Pinpoint the cell where the given text exists, returning its [x, y] midpoint coordinate. 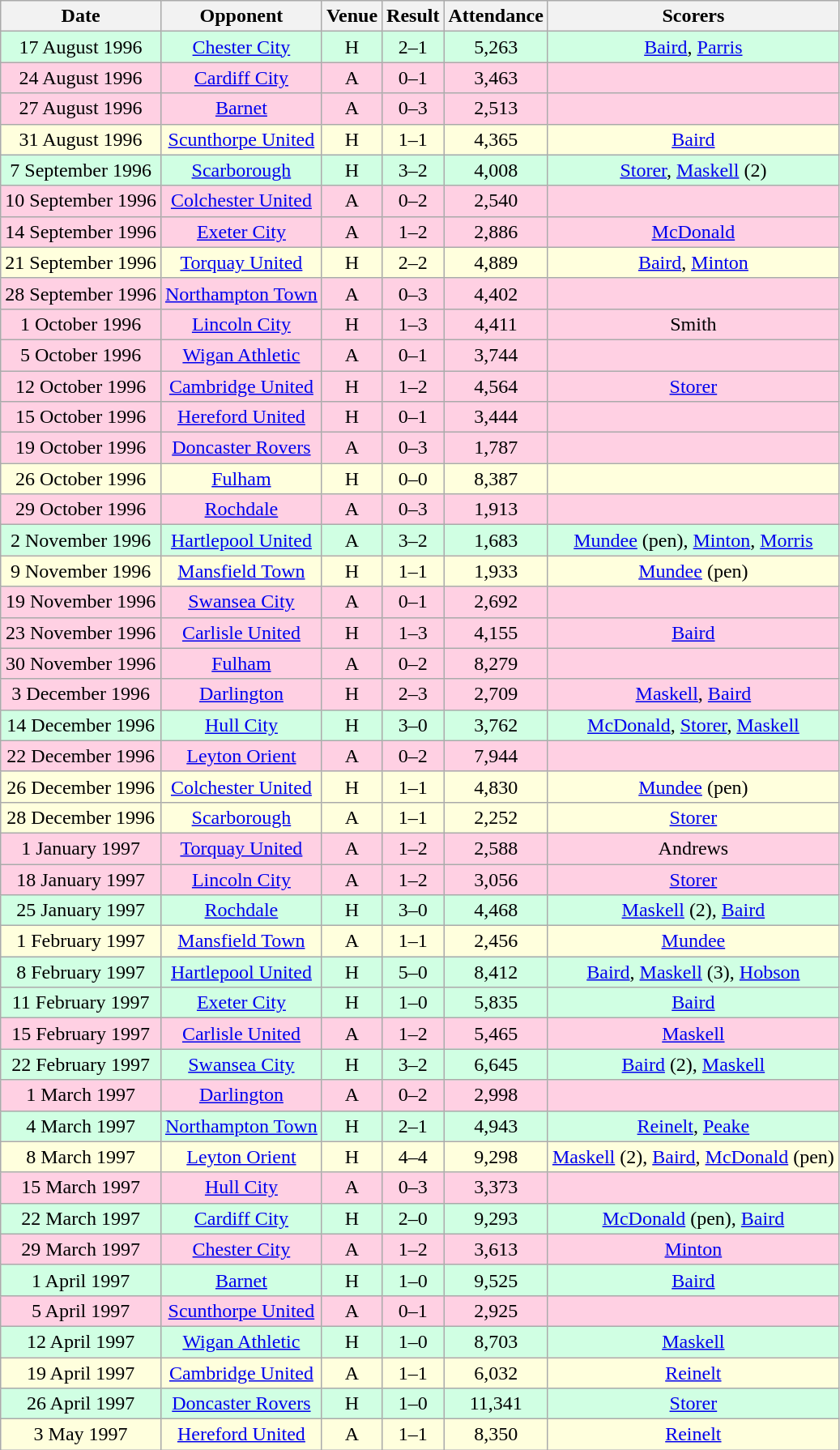
Baird, Parris [693, 47]
28 December 1996 [81, 817]
15 February 1997 [81, 1034]
10 September 1996 [81, 201]
2,252 [496, 817]
Result [413, 16]
Attendance [496, 16]
17 August 1996 [81, 47]
2,540 [496, 201]
4,943 [496, 1126]
4,365 [496, 139]
8,350 [496, 1435]
2,692 [496, 602]
3,056 [496, 879]
1,913 [496, 510]
4–4 [413, 1157]
4,889 [496, 262]
12 April 1997 [81, 1341]
3,744 [496, 355]
4 March 1997 [81, 1126]
28 September 1996 [81, 293]
8,387 [496, 479]
2–3 [413, 694]
8,703 [496, 1341]
5,263 [496, 47]
McDonald, Storer, Maskell [693, 725]
1 October 1996 [81, 324]
6,645 [496, 1064]
29 March 1997 [81, 1249]
Venue [352, 16]
26 April 1997 [81, 1404]
Date [81, 16]
15 October 1996 [81, 417]
1 April 1997 [81, 1280]
1 March 1997 [81, 1095]
19 November 1996 [81, 602]
5 October 1996 [81, 355]
3,373 [496, 1188]
8,279 [496, 663]
3,444 [496, 417]
14 December 1996 [81, 725]
18 January 1997 [81, 879]
Reinelt, Peake [693, 1126]
7,944 [496, 756]
3 May 1997 [81, 1435]
31 August 1996 [81, 139]
1,787 [496, 448]
5–0 [413, 972]
2,886 [496, 232]
3,463 [496, 78]
Baird, Maskell (3), Hobson [693, 972]
3 December 1996 [81, 694]
2,588 [496, 848]
Storer, Maskell (2) [693, 170]
14 September 1996 [81, 232]
2–2 [413, 262]
Mundee (pen), Minton, Morris [693, 540]
Baird, Minton [693, 262]
30 November 1996 [81, 663]
0–0 [413, 479]
2–0 [413, 1218]
8 March 1997 [81, 1157]
11 February 1997 [81, 1003]
9,525 [496, 1280]
24 August 1996 [81, 78]
4,155 [496, 633]
4,564 [496, 386]
4,008 [496, 170]
8,412 [496, 972]
3,613 [496, 1249]
Scorers [693, 16]
15 March 1997 [81, 1188]
23 November 1996 [81, 633]
2,998 [496, 1095]
26 October 1996 [81, 479]
8 February 1997 [81, 972]
2,456 [496, 941]
Mundee [693, 941]
McDonald [693, 232]
3,762 [496, 725]
McDonald (pen), Baird [693, 1218]
2,709 [496, 694]
22 February 1997 [81, 1064]
Smith [693, 324]
Maskell (2), Baird, McDonald (pen) [693, 1157]
1 February 1997 [81, 941]
5,465 [496, 1034]
Maskell (2), Baird [693, 911]
22 March 1997 [81, 1218]
6,032 [496, 1373]
29 October 1996 [81, 510]
22 December 1996 [81, 756]
9 November 1996 [81, 571]
4,830 [496, 787]
19 October 1996 [81, 448]
27 August 1996 [81, 109]
5,835 [496, 1003]
19 April 1997 [81, 1373]
2 November 1996 [81, 540]
1 January 1997 [81, 848]
1,683 [496, 540]
21 September 1996 [81, 262]
Baird (2), Maskell [693, 1064]
9,298 [496, 1157]
Opponent [241, 16]
Minton [693, 1249]
4,411 [496, 324]
4,468 [496, 911]
Maskell, Baird [693, 694]
2,925 [496, 1311]
11,341 [496, 1404]
Andrews [693, 848]
26 December 1996 [81, 787]
7 September 1996 [81, 170]
5 April 1997 [81, 1311]
25 January 1997 [81, 911]
12 October 1996 [81, 386]
9,293 [496, 1218]
4,402 [496, 293]
2,513 [496, 109]
1,933 [496, 571]
